Capture the cell that displays the provided text and extract its [X, Y] central coordinate. 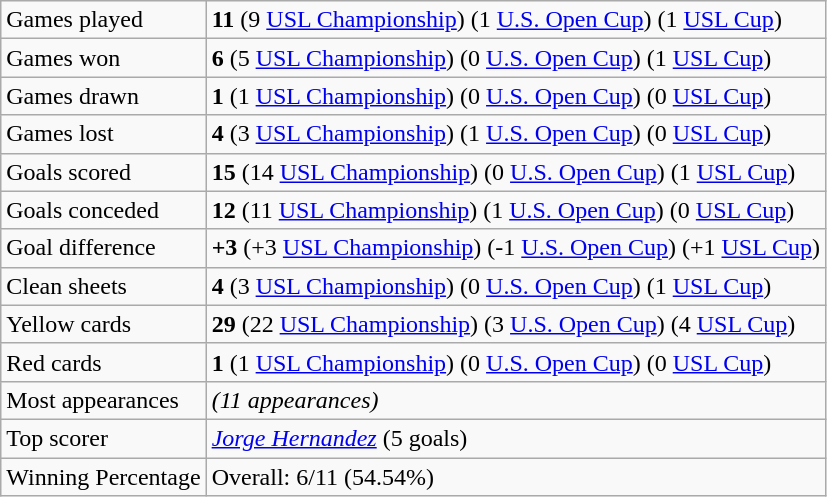
Games lost [104, 134]
Most appearances [104, 400]
(11 appearances) [516, 400]
Goals conceded [104, 210]
12 (11 USL Championship) (1 U.S. Open Cup) (0 USL Cup) [516, 210]
6 (5 USL Championship) (0 U.S. Open Cup) (1 USL Cup) [516, 58]
Top scorer [104, 438]
15 (14 USL Championship) (0 U.S. Open Cup) (1 USL Cup) [516, 172]
Goal difference [104, 248]
Yellow cards [104, 324]
11 (9 USL Championship) (1 U.S. Open Cup) (1 USL Cup) [516, 20]
Jorge Hernandez (5 goals) [516, 438]
Games drawn [104, 96]
4 (3 USL Championship) (0 U.S. Open Cup) (1 USL Cup) [516, 286]
Red cards [104, 362]
Winning Percentage [104, 477]
Clean sheets [104, 286]
29 (22 USL Championship) (3 U.S. Open Cup) (4 USL Cup) [516, 324]
Games played [104, 20]
4 (3 USL Championship) (1 U.S. Open Cup) (0 USL Cup) [516, 134]
Games won [104, 58]
Goals scored [104, 172]
+3 (+3 USL Championship) (-1 U.S. Open Cup) (+1 USL Cup) [516, 248]
Overall: 6/11 (54.54%) [516, 477]
